Capture the cell that displays the provided text and extract its (x, y) central coordinate. 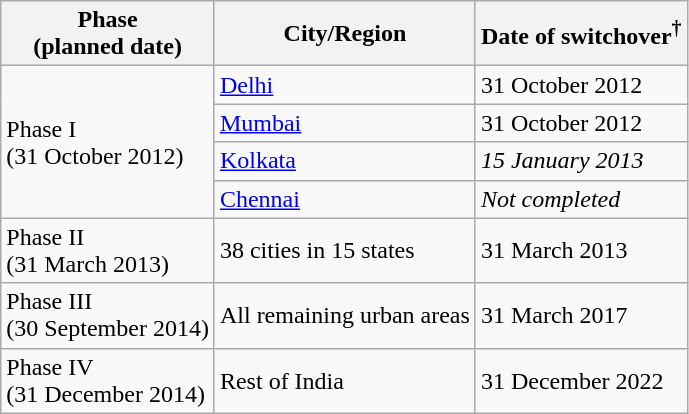
City/Region (344, 34)
38 cities in 15 states (344, 250)
Phase IV (31 December 2014) (108, 380)
15 January 2013 (581, 161)
Phase III (30 September 2014) (108, 316)
31 December 2022 (581, 380)
Date of switchover† (581, 34)
Rest of India (344, 380)
Chennai (344, 199)
Phase I (31 October 2012) (108, 142)
Phase II (31 March 2013) (108, 250)
31 March 2013 (581, 250)
All remaining urban areas (344, 316)
Not completed (581, 199)
Delhi (344, 85)
Mumbai (344, 123)
31 March 2017 (581, 316)
Phase (planned date) (108, 34)
Kolkata (344, 161)
